Return the [X, Y] coordinate for the center point of the cell that contains the specified text.  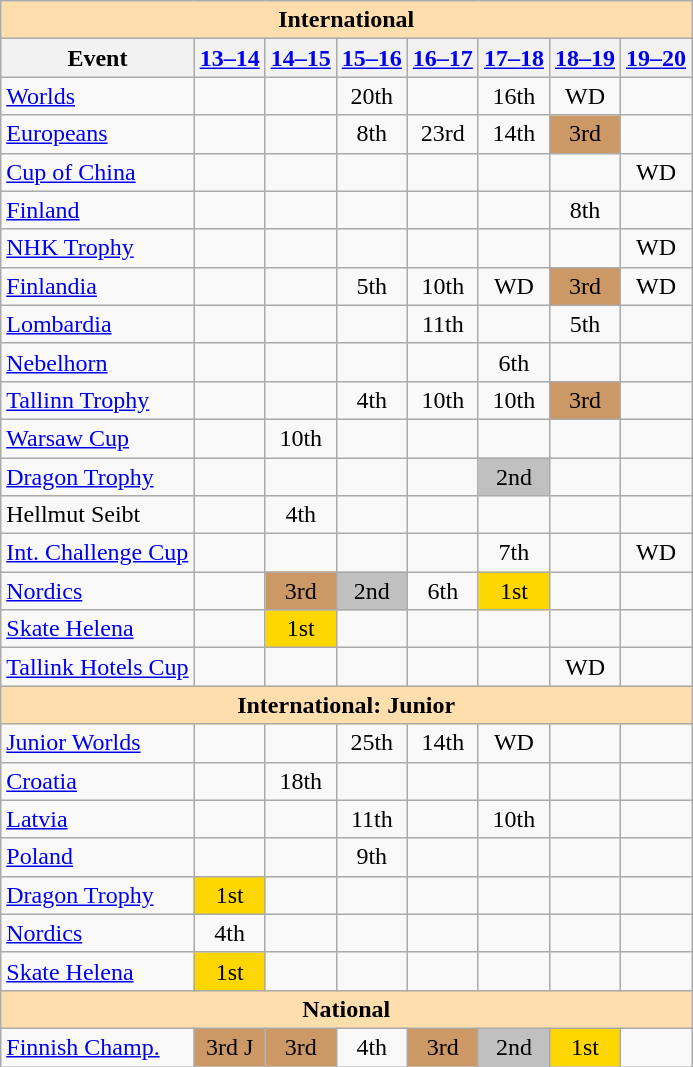
18–19 [584, 58]
International [346, 20]
Nebelhorn [98, 362]
7th [514, 553]
Finland [98, 210]
18th [300, 781]
13–14 [230, 58]
Lombardia [98, 324]
NHK Trophy [98, 248]
17–18 [514, 58]
14–15 [300, 58]
20th [372, 96]
3rd J [230, 1047]
16–17 [442, 58]
Warsaw Cup [98, 438]
Finnish Champ. [98, 1047]
Finlandia [98, 286]
15–16 [372, 58]
Europeans [98, 134]
Latvia [98, 819]
Tallink Hotels Cup [98, 667]
International: Junior [346, 705]
25th [372, 743]
Event [98, 58]
Tallinn Trophy [98, 400]
Cup of China [98, 172]
Int. Challenge Cup [98, 553]
Poland [98, 857]
Croatia [98, 781]
9th [372, 857]
Junior Worlds [98, 743]
19–20 [656, 58]
National [346, 1009]
23rd [442, 134]
16th [514, 96]
Worlds [98, 96]
Hellmut Seibt [98, 515]
